Capture the cell that displays the provided text and extract its [X, Y] central coordinate. 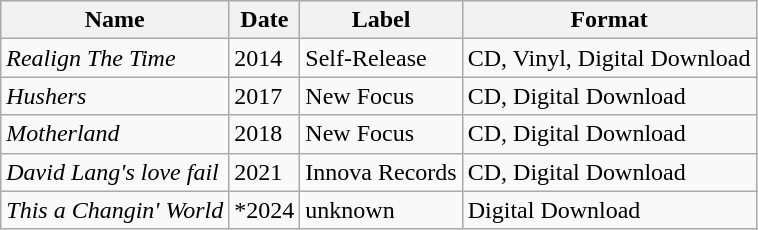
This a Changin' World [115, 210]
*2024 [264, 210]
David Lang's love fail [115, 172]
Motherland [115, 134]
Format [609, 20]
unknown [381, 210]
Innova Records [381, 172]
Hushers [115, 96]
Name [115, 20]
Self-Release [381, 58]
2017 [264, 96]
Label [381, 20]
2021 [264, 172]
2014 [264, 58]
2018 [264, 134]
CD, Vinyl, Digital Download [609, 58]
Date [264, 20]
Realign The Time [115, 58]
Digital Download [609, 210]
